Return the [X, Y] coordinate for the center point of the cell that contains the specified text.  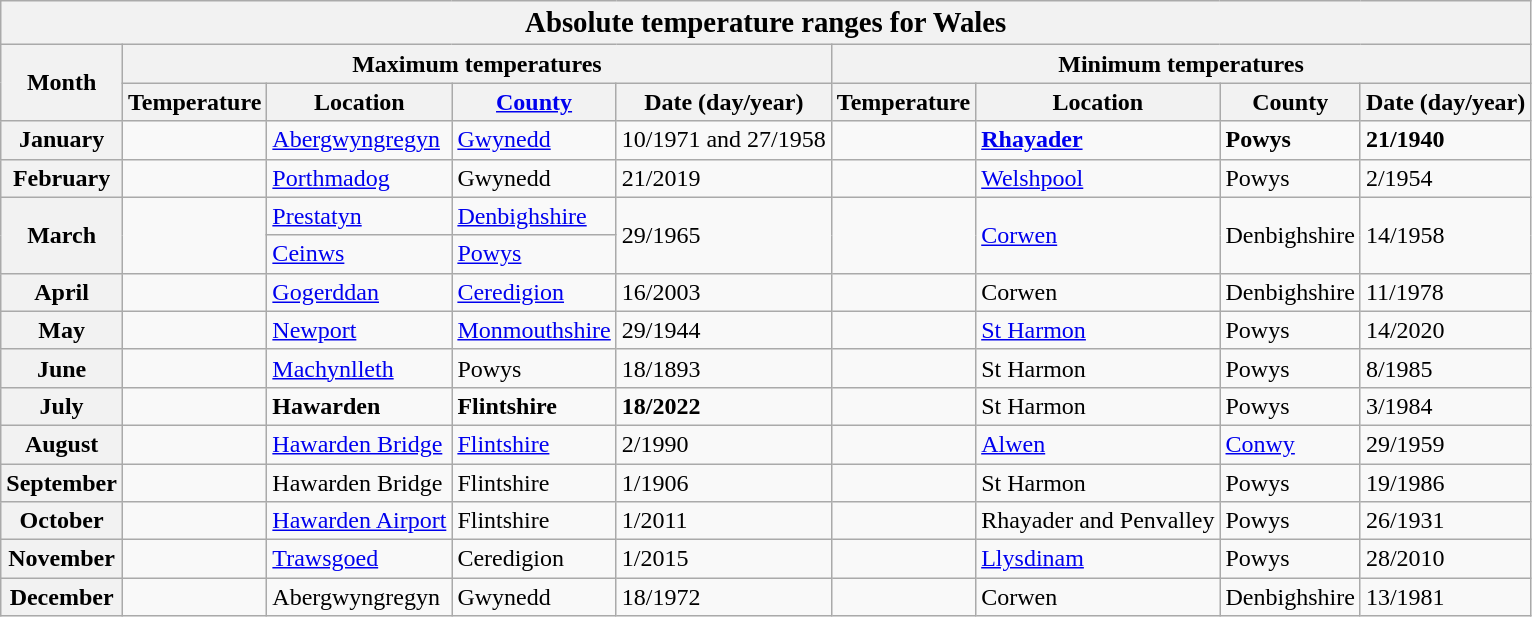
21/2019 [724, 178]
29/1944 [724, 330]
Ceinws [360, 254]
Gogerddan [360, 292]
July [62, 406]
Minimum temperatures [1180, 64]
Maximum temperatures [476, 64]
June [62, 368]
10/1971 and 27/1958 [724, 140]
21/1940 [1445, 140]
Prestatyn [360, 216]
Hawarden Airport [360, 521]
March [62, 235]
Alwen [1098, 444]
Month [62, 83]
Llysdinam [1098, 559]
1/1906 [724, 483]
May [62, 330]
Rhayader [1098, 140]
February [62, 178]
Machynlleth [360, 368]
26/1931 [1445, 521]
Newport [360, 330]
Rhayader and Penvalley [1098, 521]
January [62, 140]
Hawarden [360, 406]
December [62, 597]
September [62, 483]
18/2022 [724, 406]
August [62, 444]
8/1985 [1445, 368]
18/1972 [724, 597]
Trawsgoed [360, 559]
Absolute temperature ranges for Wales [766, 23]
2/1954 [1445, 178]
16/2003 [724, 292]
3/1984 [1445, 406]
2/1990 [724, 444]
Porthmadog [360, 178]
29/1959 [1445, 444]
29/1965 [724, 235]
Conwy [1290, 444]
November [62, 559]
1/2011 [724, 521]
Monmouthshire [534, 330]
1/2015 [724, 559]
28/2010 [1445, 559]
April [62, 292]
11/1978 [1445, 292]
19/1986 [1445, 483]
October [62, 521]
14/1958 [1445, 235]
Welshpool [1098, 178]
13/1981 [1445, 597]
18/1893 [724, 368]
14/2020 [1445, 330]
